Locate the cell with the specified text and output its (x, y) center coordinate. 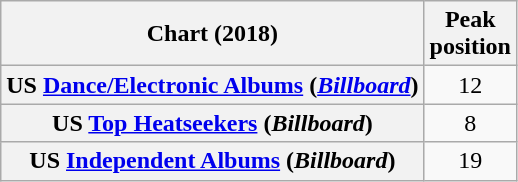
19 (470, 161)
US Independent Albums (Billboard) (212, 161)
Chart (2018) (212, 34)
US Top Heatseekers (Billboard) (212, 123)
8 (470, 123)
12 (470, 85)
US Dance/Electronic Albums (Billboard) (212, 85)
Peakposition (470, 34)
